Provide the (X, Y) coordinate of the cell's center where the given text is located.  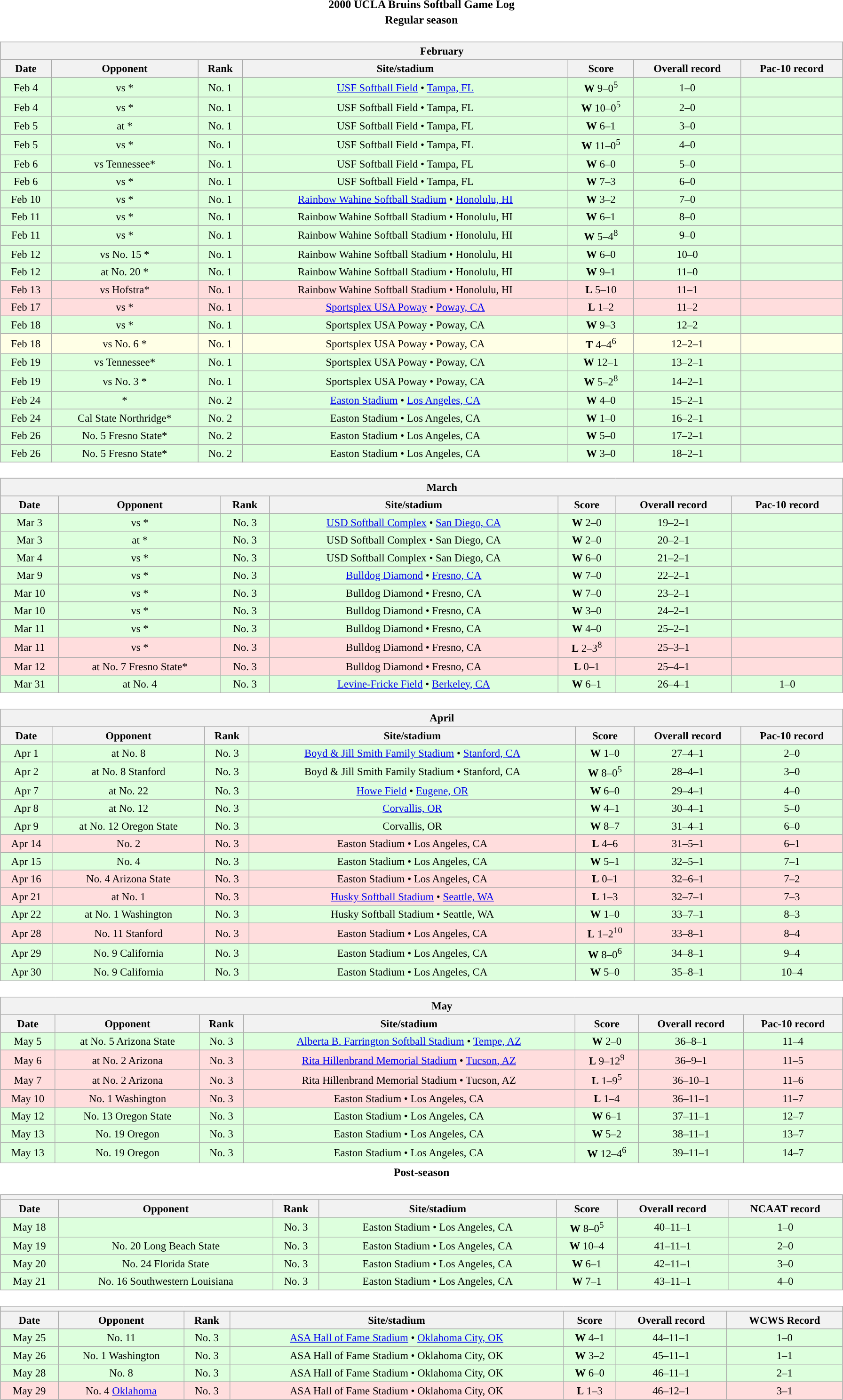
Mar 9 (30, 576)
W 8–06 (605, 953)
36–11–1 (691, 1099)
7–2 (792, 879)
36–9–1 (691, 1060)
No. 13 Oregon State (127, 1116)
L 1–2 (601, 307)
No. 4 Oklahoma (121, 1391)
No. 8 (121, 1373)
Apr 30 (26, 972)
14–2–1 (687, 381)
at No. 22 (129, 791)
May 7 (28, 1080)
No. 4 Arizona State (129, 879)
15–2–1 (687, 400)
W 11–05 (601, 144)
29–4–1 (688, 791)
at No. 4 (140, 684)
11–6 (793, 1080)
26–4–1 (674, 684)
1–1 (785, 1355)
7–1 (792, 862)
Apr 15 (26, 862)
Apr 7 (26, 791)
16–2–1 (687, 418)
Feb 10 (26, 199)
No. 11 Stanford (129, 933)
L 5–10 (601, 289)
35–8–1 (688, 972)
11–1 (687, 289)
W 12–1 (601, 362)
3–1 (785, 1391)
Apr 22 (26, 914)
WCWS Record (785, 1320)
May 10 (28, 1099)
32–7–1 (688, 897)
May 20 (30, 1264)
24–2–1 (674, 611)
T 4–46 (601, 344)
36–8–1 (691, 1041)
at No. 7 Fresno State* (140, 666)
10–0 (687, 254)
May 19 (30, 1246)
Alberta B. Farrington Softball Stadium • Tempe, AZ (409, 1041)
W 9–3 (601, 325)
at No. 12 Oregon State (129, 826)
W 9–1 (601, 272)
8–0 (687, 216)
11–2 (687, 307)
W 5–28 (601, 381)
33–8–1 (688, 933)
Cal State Northridge* (125, 418)
W 10–4 (587, 1246)
Apr 28 (26, 933)
March (421, 487)
34–8–1 (688, 953)
12–7 (793, 1116)
12–2–1 (687, 344)
39–11–1 (691, 1152)
46–12–1 (671, 1391)
Mar 31 (30, 684)
April (421, 718)
W 8–7 (605, 826)
W 9–05 (601, 87)
Apr 2 (26, 772)
No. 4 (129, 862)
W 5–1 (605, 862)
10–4 (792, 972)
11–5 (793, 1060)
Apr 21 (26, 897)
No. 16 Southwestern Louisiana (166, 1281)
37–11–1 (691, 1116)
11–4 (793, 1041)
May 6 (28, 1060)
2–1 (785, 1373)
L 4–6 (605, 844)
25–4–1 (674, 666)
30–4–1 (688, 808)
36–10–1 (691, 1080)
February (421, 51)
7–0 (687, 199)
Apr 29 (26, 953)
12–2 (687, 325)
Apr 8 (26, 808)
14–7 (793, 1152)
20–2–1 (674, 540)
25–3–1 (674, 647)
May 29 (29, 1391)
W 5–2 (607, 1134)
at No. 8 (129, 753)
Howe Field • Eugene, OR (413, 791)
vs No. 15 * (125, 254)
28–4–1 (688, 772)
at No. 1 (129, 897)
31–4–1 (688, 826)
May 5 (28, 1041)
7–3 (792, 897)
8–3 (792, 914)
8–4 (792, 933)
L 1–210 (605, 933)
46–11–1 (671, 1373)
May (421, 1006)
44–11–1 (671, 1338)
May 12 (28, 1116)
41–11–1 (673, 1246)
May 21 (30, 1281)
W 7–3 (601, 181)
32–5–1 (688, 862)
* (125, 400)
L 9–129 (607, 1060)
11–7 (793, 1099)
W 12–46 (607, 1152)
18–2–1 (687, 453)
Feb 13 (26, 289)
May 18 (30, 1227)
May 26 (29, 1355)
W 5–48 (601, 235)
6–1 (792, 844)
No. 20 Long Beach State (166, 1246)
31–5–1 (688, 844)
17–2–1 (687, 435)
Apr 16 (26, 879)
NCAAT record (785, 1208)
9–4 (792, 953)
No. 11 (121, 1338)
Mar 12 (30, 666)
Apr 14 (26, 844)
at No. 5 Arizona State (127, 1041)
at No. 20 * (125, 272)
L 1–4 (607, 1099)
Levine-Fricke Field • Berkeley, CA (414, 684)
at No. 12 (129, 808)
vs No. 3 * (125, 381)
43–11–1 (673, 1281)
vs No. 6 * (125, 344)
Feb 17 (26, 307)
32–6–1 (688, 879)
19–2–1 (674, 522)
9–0 (687, 235)
22–2–1 (674, 576)
27–4–1 (688, 753)
Apr 1 (26, 753)
L 1–95 (607, 1080)
May 25 (29, 1338)
Apr 9 (26, 826)
13–7 (793, 1134)
38–11–1 (691, 1134)
45–11–1 (671, 1355)
L 2–38 (587, 647)
40–11–1 (673, 1227)
No. 24 Florida State (166, 1264)
W 7–1 (587, 1281)
May 28 (29, 1373)
23–2–1 (674, 593)
W 10–05 (601, 107)
at No. 1 Washington (129, 914)
33–7–1 (688, 914)
vs Hofstra* (125, 289)
at No. 8 Stanford (129, 772)
11–0 (687, 272)
42–11–1 (673, 1264)
25–2–1 (674, 629)
13–2–1 (687, 362)
21–2–1 (674, 558)
Mar 4 (30, 558)
